Pinpoint the cell where the given text exists, returning its [X, Y] midpoint coordinate. 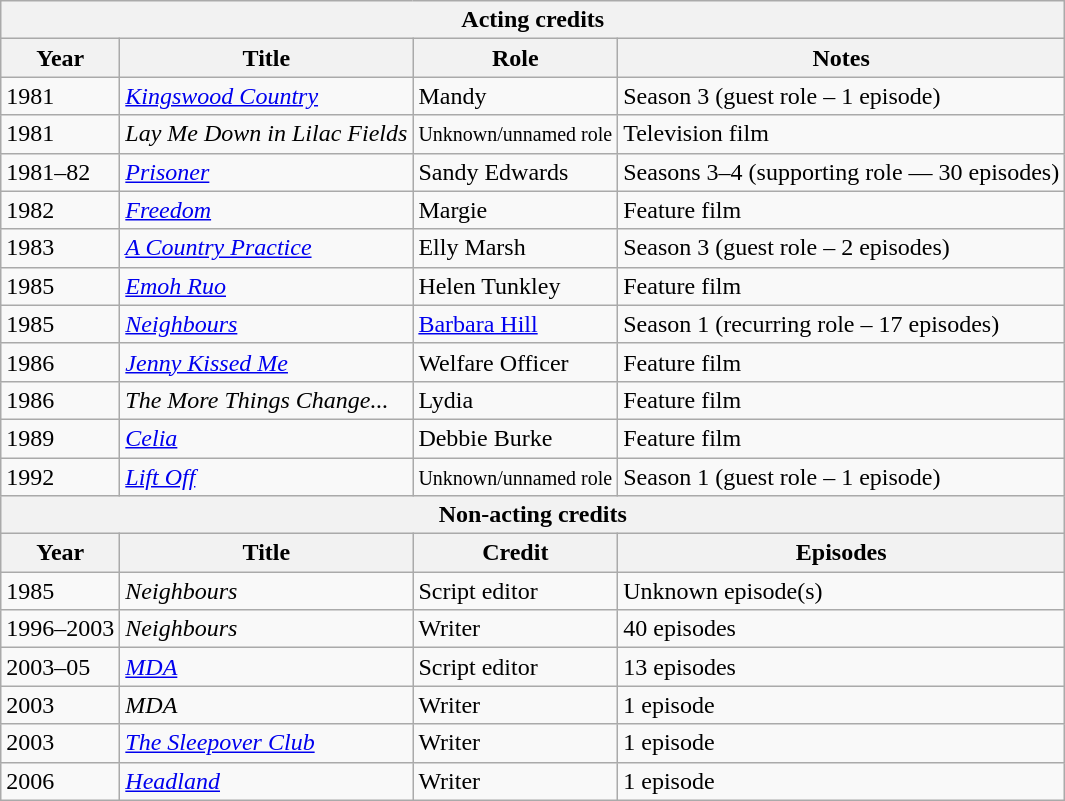
The Sleepover Club [266, 743]
Elly Marsh [516, 248]
Mandy [516, 96]
Emoh Ruo [266, 286]
1996–2003 [60, 629]
13 episodes [842, 667]
Kingswood Country [266, 96]
Credit [516, 553]
Lift Off [266, 477]
The More Things Change... [266, 400]
Unknown episode(s) [842, 591]
1989 [60, 438]
Season 1 (recurring role – 17 episodes) [842, 324]
Barbara Hill [516, 324]
Celia [266, 438]
Headland [266, 781]
Jenny Kissed Me [266, 362]
40 episodes [842, 629]
1982 [60, 210]
Prisoner [266, 172]
Role [516, 58]
1992 [60, 477]
Season 3 (guest role – 2 episodes) [842, 248]
Debbie Burke [516, 438]
Episodes [842, 553]
2006 [60, 781]
Television film [842, 134]
Non-acting credits [533, 515]
Helen Tunkley [516, 286]
Welfare Officer [516, 362]
2003–05 [60, 667]
Season 1 (guest role – 1 episode) [842, 477]
1981–82 [60, 172]
Margie [516, 210]
Freedom [266, 210]
Lay Me Down in Lilac Fields [266, 134]
Lydia [516, 400]
Notes [842, 58]
Acting credits [533, 20]
Sandy Edwards [516, 172]
Seasons 3–4 (supporting role — 30 episodes) [842, 172]
1983 [60, 248]
Season 3 (guest role – 1 episode) [842, 96]
A Country Practice [266, 248]
